Locate the cell with the specified text and output its (x, y) center coordinate. 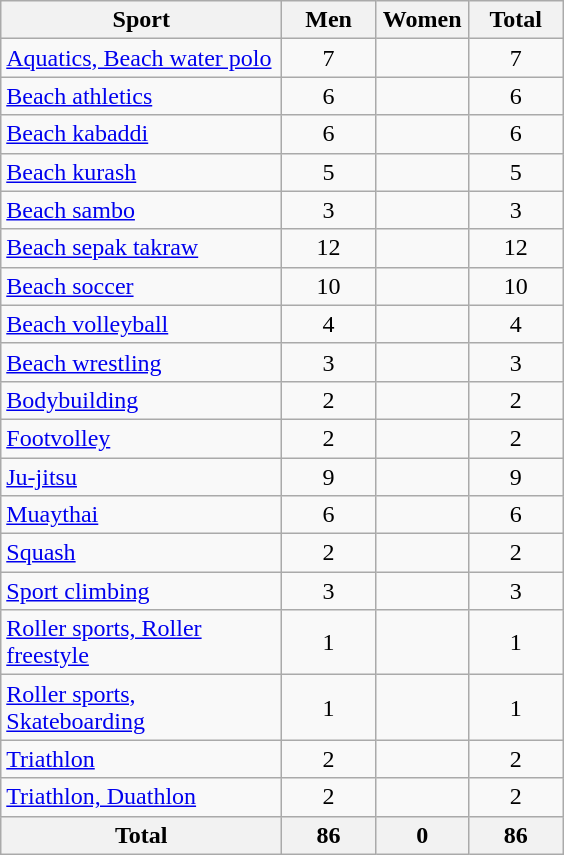
Sport (142, 20)
Beach soccer (142, 286)
Beach kabaddi (142, 134)
Beach sambo (142, 210)
Beach kurash (142, 172)
Men (329, 20)
Squash (142, 553)
Aquatics, Beach water polo (142, 58)
0 (422, 835)
Roller sports, Roller freestyle (142, 642)
Triathlon (142, 759)
Ju-jitsu (142, 477)
Sport climbing (142, 591)
Women (422, 20)
Beach sepak takraw (142, 248)
Beach athletics (142, 96)
Muaythai (142, 515)
Bodybuilding (142, 400)
Beach volleyball (142, 324)
Footvolley (142, 438)
Beach wrestling (142, 362)
Triathlon, Duathlon (142, 797)
Roller sports, Skateboarding (142, 708)
